Output the (X, Y) coordinate of the center of the cell containing the given text.  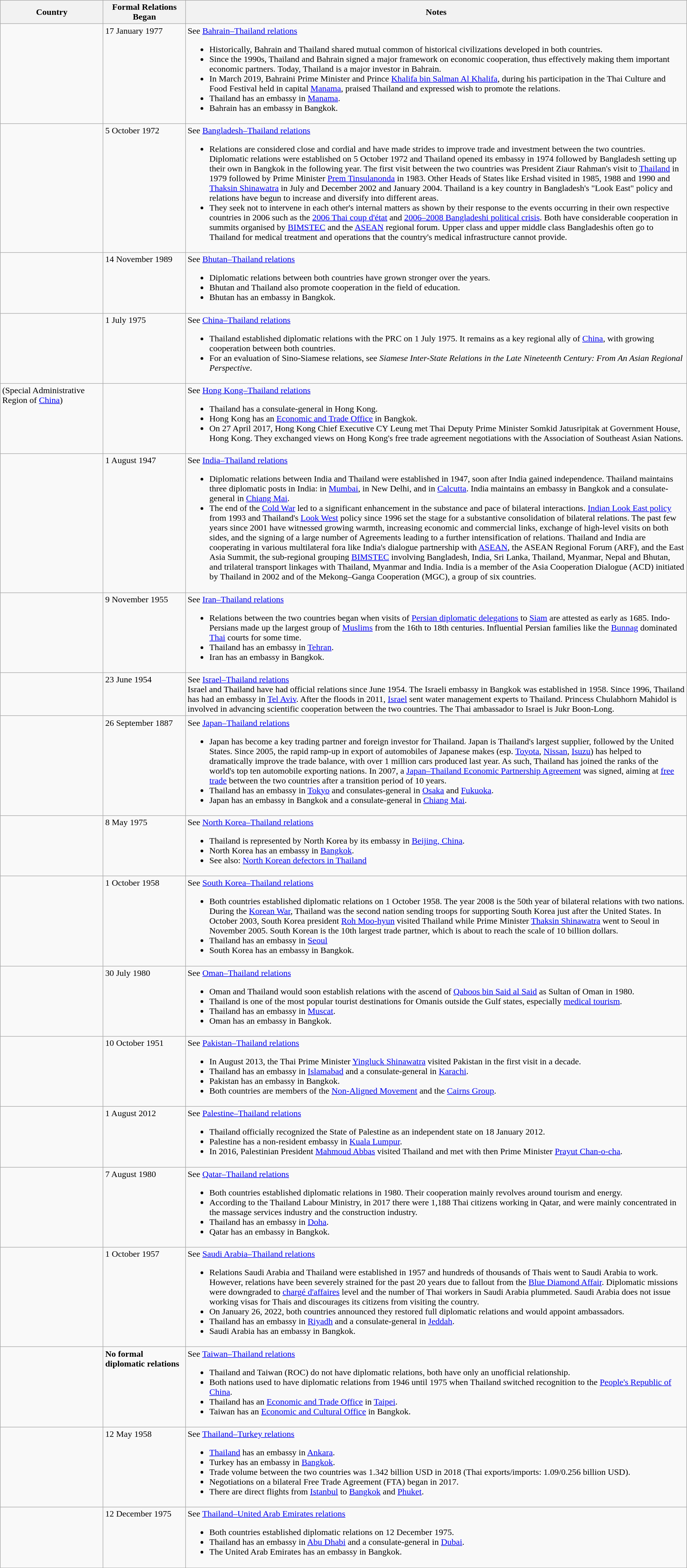
1 July 1975 (144, 348)
1 October 1958 (144, 921)
14 November 1989 (144, 283)
1 August 2012 (144, 1137)
(Special Administrative Region of China) (52, 419)
1 August 1947 (144, 523)
12 December 1975 (144, 1537)
5 October 1972 (144, 188)
8 May 1975 (144, 846)
30 July 1980 (144, 1001)
10 October 1951 (144, 1072)
Country (52, 12)
17 January 1977 (144, 74)
9 November 1955 (144, 633)
Formal Relations Began (144, 12)
23 June 1954 (144, 694)
7 August 1980 (144, 1207)
Notes (436, 12)
1 October 1957 (144, 1297)
12 May 1958 (144, 1467)
26 September 1887 (144, 765)
No formal diplomatic relations (144, 1387)
